Search for the cell housing the specified text and yield its (X, Y) center coordinate. 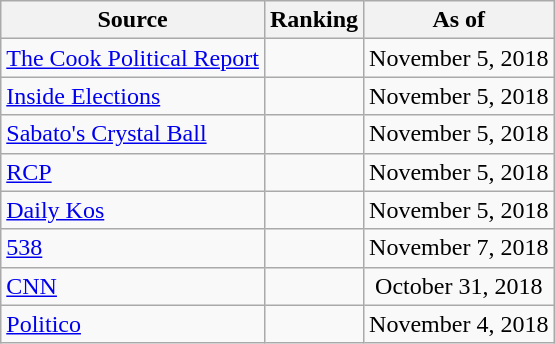
The Cook Political Report (133, 58)
November 4, 2018 (459, 324)
Source (133, 20)
538 (133, 248)
Ranking (314, 20)
As of (459, 20)
October 31, 2018 (459, 286)
Inside Elections (133, 96)
Daily Kos (133, 210)
Sabato's Crystal Ball (133, 134)
Politico (133, 324)
CNN (133, 286)
November 7, 2018 (459, 248)
RCP (133, 172)
